From the cell containing the given text, extract its center point as (x, y) coordinate. 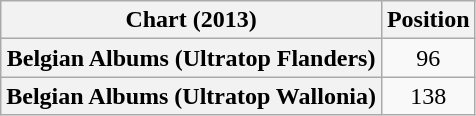
Chart (2013) (192, 20)
96 (428, 58)
Belgian Albums (Ultratop Flanders) (192, 58)
Belgian Albums (Ultratop Wallonia) (192, 96)
Position (428, 20)
138 (428, 96)
